Extract the (X, Y) coordinate from the center of the cell holding the provided text.  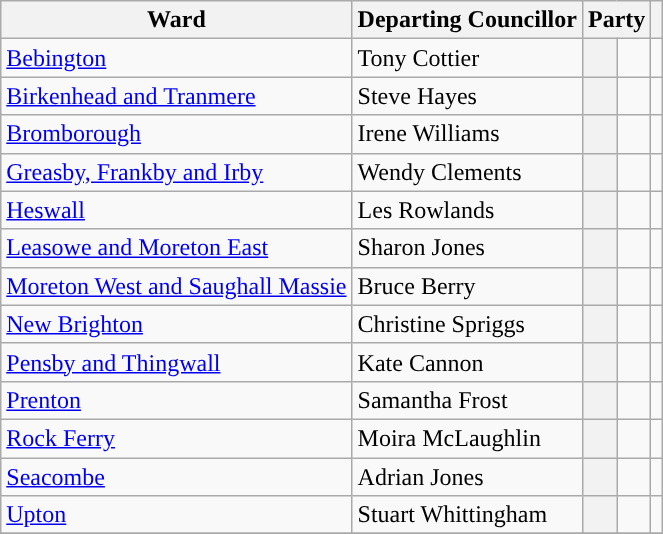
Moira McLaughlin (467, 438)
Bruce Berry (467, 286)
Birkenhead and Tranmere (176, 96)
Party (616, 20)
Leasowe and Moreton East (176, 248)
Les Rowlands (467, 210)
Samantha Frost (467, 400)
Irene Williams (467, 134)
Steve Hayes (467, 96)
Christine Spriggs (467, 324)
Prenton (176, 400)
Tony Cottier (467, 58)
Seacombe (176, 477)
Adrian Jones (467, 477)
Bebington (176, 58)
Ward (176, 20)
Sharon Jones (467, 248)
Heswall (176, 210)
Wendy Clements (467, 172)
Rock Ferry (176, 438)
Greasby, Frankby and Irby (176, 172)
Stuart Whittingham (467, 515)
Pensby and Thingwall (176, 362)
Kate Cannon (467, 362)
New Brighton (176, 324)
Moreton West and Saughall Massie (176, 286)
Bromborough (176, 134)
Upton (176, 515)
Departing Councillor (467, 20)
